Provide the [X, Y] coordinate of the cell's center where the given text is located.  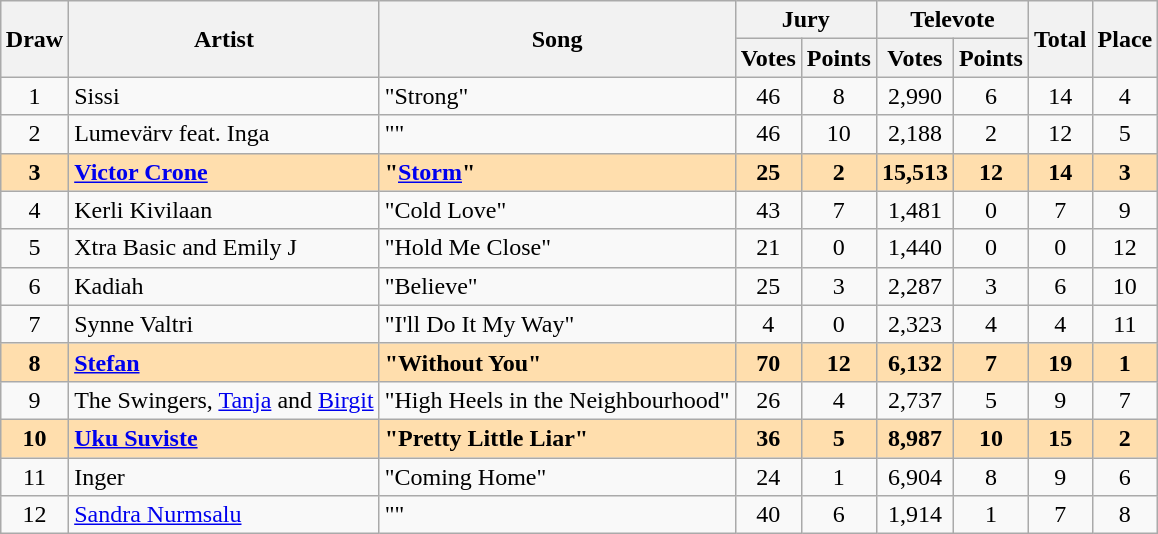
2,188 [914, 134]
"Pretty Little Liar" [557, 438]
Xtra Basic and Emily J [224, 248]
"High Heels in the Neighbourhood" [557, 400]
"Strong" [557, 96]
19 [1060, 362]
Sandra Nurmsalu [224, 515]
"I'll Do It My Way" [557, 324]
Place [1125, 39]
2,737 [914, 400]
Song [557, 39]
21 [768, 248]
2,990 [914, 96]
Draw [34, 39]
70 [768, 362]
Victor Crone [224, 172]
Kerli Kivilaan [224, 210]
"Storm" [557, 172]
6,904 [914, 477]
Total [1060, 39]
Artist [224, 39]
26 [768, 400]
43 [768, 210]
24 [768, 477]
1,440 [914, 248]
1,914 [914, 515]
Uku Suviste [224, 438]
Stefan [224, 362]
Synne Valtri [224, 324]
15,513 [914, 172]
36 [768, 438]
2,287 [914, 286]
Televote [952, 20]
Lumevärv feat. Inga [224, 134]
"Coming Home" [557, 477]
Sissi [224, 96]
6,132 [914, 362]
8,987 [914, 438]
2,323 [914, 324]
40 [768, 515]
"Believe" [557, 286]
Kadiah [224, 286]
Jury [806, 20]
1,481 [914, 210]
15 [1060, 438]
Inger [224, 477]
"Without You" [557, 362]
The Swingers, Tanja and Birgit [224, 400]
"Cold Love" [557, 210]
"Hold Me Close" [557, 248]
